From the cell containing the given text, extract its center point as [x, y] coordinate. 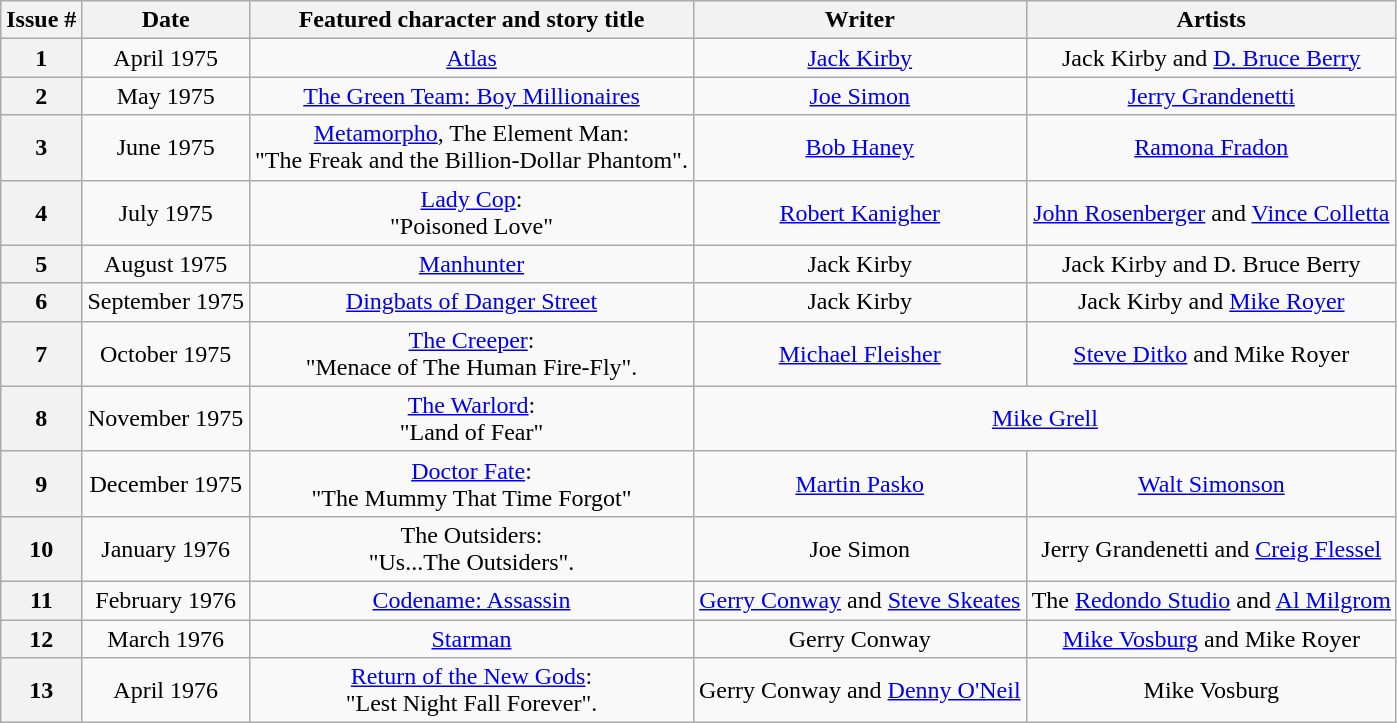
2 [42, 96]
Featured character and story title [472, 20]
The Outsiders: "Us...The Outsiders". [472, 548]
John Rosenberger and Vince Colletta [1211, 212]
Starman [472, 639]
The Warlord: "Land of Fear" [472, 418]
7 [42, 354]
January 1976 [166, 548]
Dingbats of Danger Street [472, 302]
The Green Team: Boy Millionaires [472, 96]
Date [166, 20]
Atlas [472, 58]
February 1976 [166, 600]
Steve Ditko and Mike Royer [1211, 354]
Jerry Grandenetti and Creig Flessel [1211, 548]
Doctor Fate: "The Mummy That Time Forgot" [472, 484]
November 1975 [166, 418]
Writer [860, 20]
The Creeper: "Menace of The Human Fire-Fly". [472, 354]
Return of the New Gods: "Lest Night Fall Forever". [472, 690]
April 1975 [166, 58]
Jack Kirby and Mike Royer [1211, 302]
8 [42, 418]
June 1975 [166, 148]
Ramona Fradon [1211, 148]
10 [42, 548]
August 1975 [166, 264]
Metamorpho, The Element Man: "The Freak and the Billion-Dollar Phantom". [472, 148]
Mike Vosburg and Mike Royer [1211, 639]
12 [42, 639]
Codename: Assassin [472, 600]
Martin Pasko [860, 484]
Robert Kanigher [860, 212]
3 [42, 148]
Lady Cop: "Poisoned Love" [472, 212]
Manhunter [472, 264]
Issue # [42, 20]
December 1975 [166, 484]
May 1975 [166, 96]
April 1976 [166, 690]
Jerry Grandenetti [1211, 96]
Gerry Conway and Denny O'Neil [860, 690]
September 1975 [166, 302]
The Redondo Studio and Al Milgrom [1211, 600]
9 [42, 484]
5 [42, 264]
Artists [1211, 20]
Bob Haney [860, 148]
Gerry Conway and Steve Skeates [860, 600]
Michael Fleisher [860, 354]
October 1975 [166, 354]
4 [42, 212]
11 [42, 600]
Mike Grell [1044, 418]
6 [42, 302]
13 [42, 690]
March 1976 [166, 639]
Mike Vosburg [1211, 690]
Gerry Conway [860, 639]
1 [42, 58]
Walt Simonson [1211, 484]
July 1975 [166, 212]
